Return (x, y) of the center of cell containing provided text 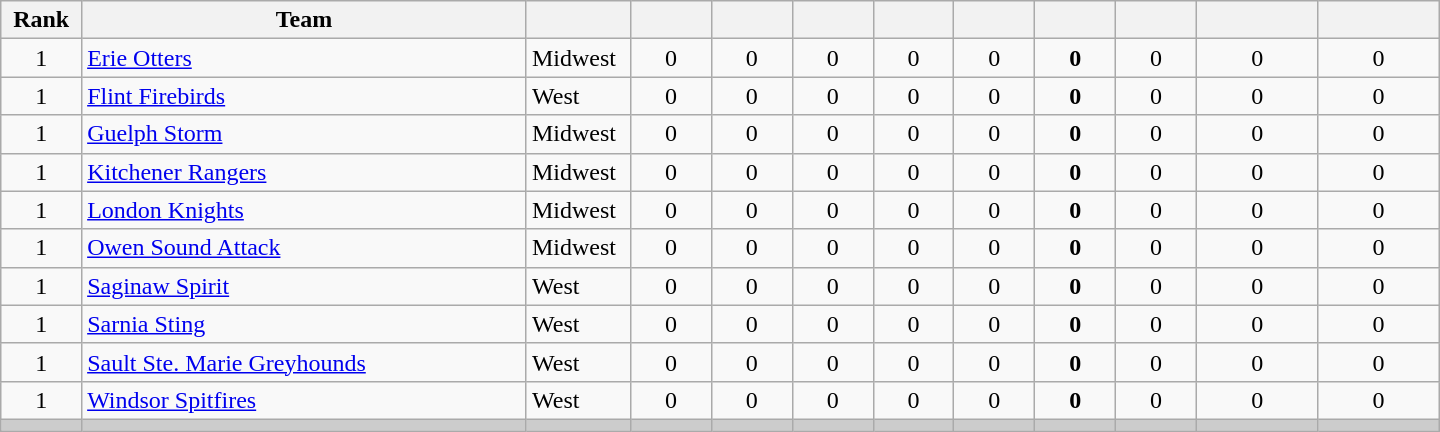
Kitchener Rangers (304, 172)
Sault Ste. Marie Greyhounds (304, 362)
Saginaw Spirit (304, 286)
Erie Otters (304, 58)
Owen Sound Attack (304, 248)
Guelph Storm (304, 134)
Windsor Spitfires (304, 400)
Sarnia Sting (304, 324)
Team (304, 20)
Flint Firebirds (304, 96)
London Knights (304, 210)
Rank (42, 20)
